Locate the cell with the specified text and output its [x, y] center coordinate. 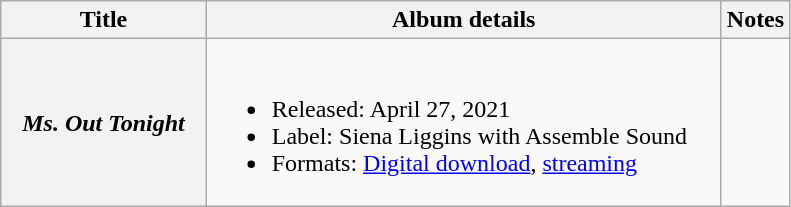
Notes [755, 20]
Title [104, 20]
Released: April 27, 2021Label: Siena Liggins with Assemble SoundFormats: Digital download, streaming [464, 122]
Album details [464, 20]
Ms. Out Tonight [104, 122]
